Pinpoint the cell where the given text exists, returning its (X, Y) midpoint coordinate. 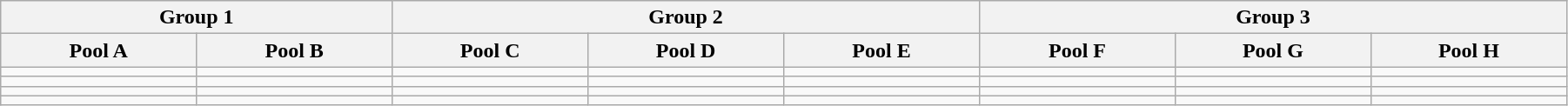
Pool A (99, 50)
Group 3 (1274, 17)
Pool C (491, 50)
Pool F (1077, 50)
Pool B (294, 50)
Group 1 (197, 17)
Pool G (1272, 50)
Pool H (1469, 50)
Group 2 (686, 17)
Pool D (686, 50)
Pool E (882, 50)
